Extract the (x, y) coordinate from the center of the cell holding the provided text.  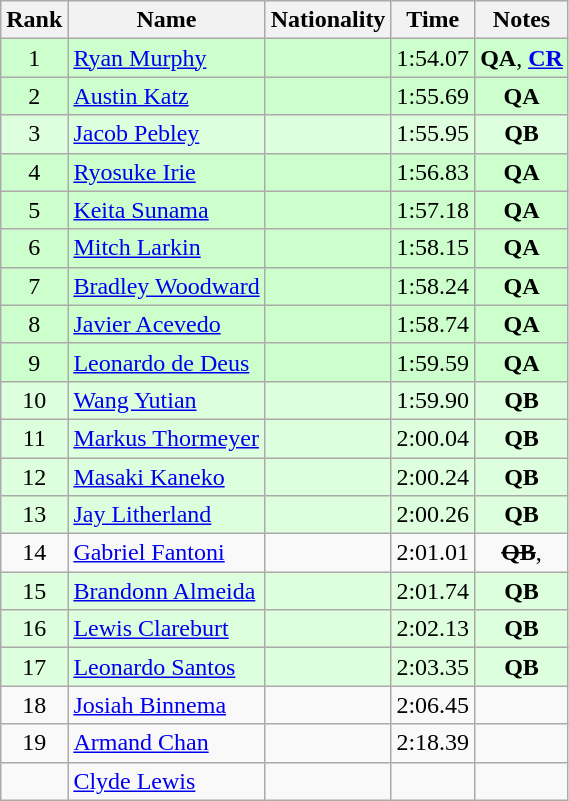
1:56.83 (433, 172)
1:59.59 (433, 362)
Wang Yutian (166, 400)
Notes (522, 20)
Jacob Pebley (166, 134)
4 (34, 172)
Leonardo Santos (166, 667)
Jay Litherland (166, 515)
2 (34, 96)
Armand Chan (166, 743)
14 (34, 553)
1:55.95 (433, 134)
6 (34, 248)
Name (166, 20)
5 (34, 210)
12 (34, 477)
1:54.07 (433, 58)
QB, (522, 553)
2:00.24 (433, 477)
Javier Acevedo (166, 324)
Mitch Larkin (166, 248)
17 (34, 667)
Lewis Clareburt (166, 629)
1:58.15 (433, 248)
Gabriel Fantoni (166, 553)
1:57.18 (433, 210)
Austin Katz (166, 96)
Josiah Binnema (166, 705)
Ryan Murphy (166, 58)
Bradley Woodward (166, 286)
1:58.24 (433, 286)
11 (34, 438)
3 (34, 134)
Rank (34, 20)
Nationality (328, 20)
15 (34, 591)
Keita Sunama (166, 210)
Leonardo de Deus (166, 362)
Markus Thormeyer (166, 438)
1:55.69 (433, 96)
Ryosuke Irie (166, 172)
16 (34, 629)
Time (433, 20)
19 (34, 743)
2:06.45 (433, 705)
2:01.01 (433, 553)
18 (34, 705)
Brandonn Almeida (166, 591)
1:58.74 (433, 324)
8 (34, 324)
9 (34, 362)
2:01.74 (433, 591)
13 (34, 515)
2:18.39 (433, 743)
10 (34, 400)
Masaki Kaneko (166, 477)
7 (34, 286)
1 (34, 58)
2:00.04 (433, 438)
2:00.26 (433, 515)
1:59.90 (433, 400)
2:02.13 (433, 629)
2:03.35 (433, 667)
QA, CR (522, 58)
Clyde Lewis (166, 781)
